For the text-containing cell, return its midpoint in (X, Y) coordinate format. 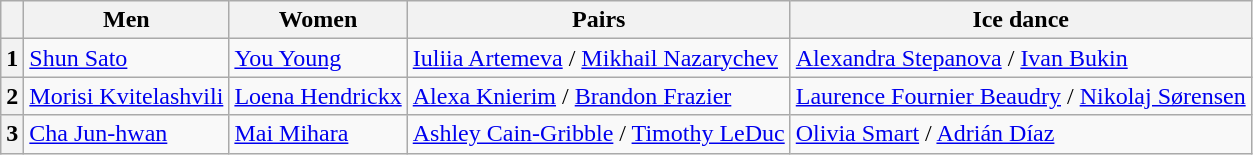
3 (12, 134)
Women (318, 20)
Shun Sato (126, 58)
2 (12, 96)
Pairs (598, 20)
Alexa Knierim / Brandon Frazier (598, 96)
Olivia Smart / Adrián Díaz (1020, 134)
Morisi Kvitelashvili (126, 96)
Laurence Fournier Beaudry / Nikolaj Sørensen (1020, 96)
Alexandra Stepanova / Ivan Bukin (1020, 58)
Ice dance (1020, 20)
1 (12, 58)
Iuliia Artemeva / Mikhail Nazarychev (598, 58)
You Young (318, 58)
Mai Mihara (318, 134)
Cha Jun-hwan (126, 134)
Loena Hendrickx (318, 96)
Ashley Cain-Gribble / Timothy LeDuc (598, 134)
Men (126, 20)
